Return the [x, y] coordinate for the center point of the cell that contains the specified text.  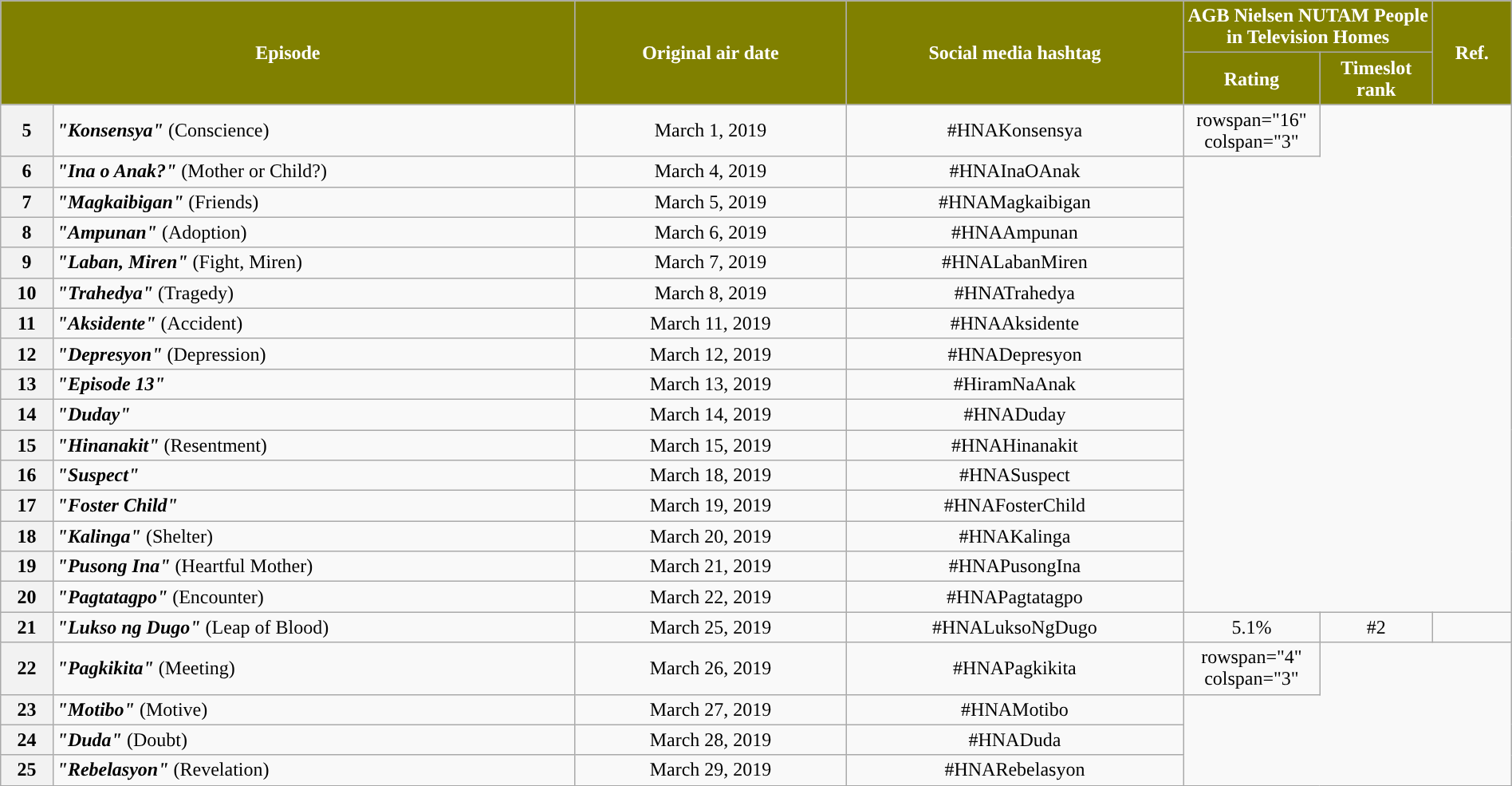
"Ina o Anak?" (Mother or Child?) [314, 172]
#HNAFosterChild [1014, 506]
March 28, 2019 [711, 740]
#HNAPagtatagpo [1014, 597]
"Duda" (Doubt) [314, 740]
"Konsensya" (Conscience) [314, 131]
March 15, 2019 [711, 444]
March 12, 2019 [711, 354]
#HNAMotibo [1014, 709]
March 14, 2019 [711, 414]
15 [27, 444]
rowspan="16" colspan="3" [1252, 131]
5.1% [1252, 627]
Episode [288, 53]
#HiramNaAnak [1014, 384]
11 [27, 323]
13 [27, 384]
"Magkaibigan" (Friends) [314, 202]
"Depresyon" (Depression) [314, 354]
"Pusong Ina" (Heartful Mother) [314, 567]
17 [27, 506]
#2 [1376, 627]
March 5, 2019 [711, 202]
20 [27, 597]
"Rebelasyon" (Revelation) [314, 770]
21 [27, 627]
March 20, 2019 [711, 536]
8 [27, 232]
March 4, 2019 [711, 172]
"Ampunan" (Adoption) [314, 232]
"Foster Child" [314, 506]
#HNAAksidente [1014, 323]
March 19, 2019 [711, 506]
14 [27, 414]
#HNALuksoNgDugo [1014, 627]
March 21, 2019 [711, 567]
9 [27, 263]
16 [27, 476]
25 [27, 770]
Original air date [711, 53]
#HNAMagkaibigan [1014, 202]
"Aksidente" (Accident) [314, 323]
#HNASuspect [1014, 476]
#HNAPagkikita [1014, 669]
#HNAInaOAnak [1014, 172]
"Lukso ng Dugo" (Leap of Blood) [314, 627]
March 25, 2019 [711, 627]
19 [27, 567]
"Pagkikita" (Meeting) [314, 669]
12 [27, 354]
March 26, 2019 [711, 669]
7 [27, 202]
"Hinanakit" (Resentment) [314, 444]
Social media hashtag [1014, 53]
22 [27, 669]
24 [27, 740]
Rating [1252, 78]
#HNADuda [1014, 740]
March 11, 2019 [711, 323]
"Motibo" (Motive) [314, 709]
#HNAKonsensya [1014, 131]
March 6, 2019 [711, 232]
"Suspect" [314, 476]
March 1, 2019 [711, 131]
March 18, 2019 [711, 476]
"Kalinga" (Shelter) [314, 536]
#HNATrahedya [1014, 293]
March 29, 2019 [711, 770]
#HNAPusongIna [1014, 567]
#HNAAmpunan [1014, 232]
"Duday" [314, 414]
rowspan="4" colspan="3" [1252, 669]
March 27, 2019 [711, 709]
Timeslotrank [1376, 78]
March 7, 2019 [711, 263]
"Pagtatagpo" (Encounter) [314, 597]
March 8, 2019 [711, 293]
18 [27, 536]
AGB Nielsen NUTAM People in Television Homes [1308, 27]
10 [27, 293]
"Laban, Miren" (Fight, Miren) [314, 263]
#HNARebelasyon [1014, 770]
March 22, 2019 [711, 597]
Ref. [1472, 53]
March 13, 2019 [711, 384]
23 [27, 709]
6 [27, 172]
#HNAKalinga [1014, 536]
#HNALabanMiren [1014, 263]
#HNADepresyon [1014, 354]
#HNAHinanakit [1014, 444]
#HNADuday [1014, 414]
"Episode 13" [314, 384]
"Trahedya" (Tragedy) [314, 293]
5 [27, 131]
